Scan for the cell matching the given text and deliver its (x, y) coordinate at center. 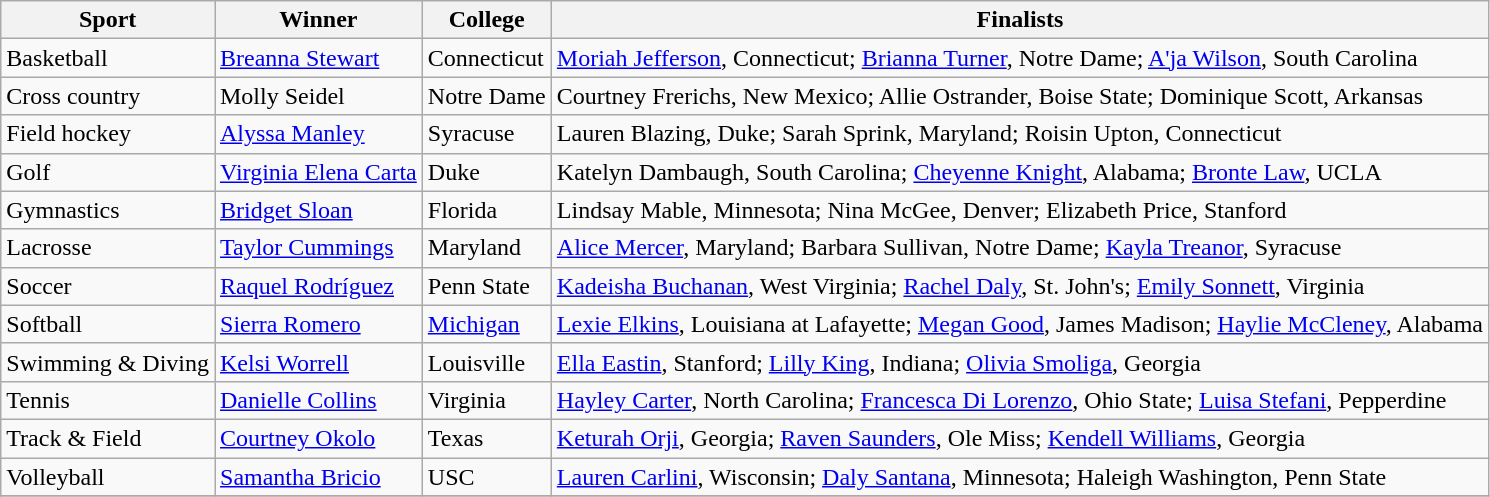
Gymnastics (108, 210)
Samantha Bricio (318, 477)
Cross country (108, 96)
Finalists (1020, 20)
Virginia Elena Carta (318, 172)
Field hockey (108, 134)
Penn State (486, 286)
Connecticut (486, 58)
Soccer (108, 286)
Michigan (486, 324)
Danielle Collins (318, 400)
Alyssa Manley (318, 134)
Kelsi Worrell (318, 362)
Lindsay Mable, Minnesota; Nina McGee, Denver; Elizabeth Price, Stanford (1020, 210)
Courtney Okolo (318, 438)
Katelyn Dambaugh, South Carolina; Cheyenne Knight, Alabama; Bronte Law, UCLA (1020, 172)
Raquel Rodríguez (318, 286)
Taylor Cummings (318, 248)
Texas (486, 438)
Duke (486, 172)
Molly Seidel (318, 96)
Lauren Blazing, Duke; Sarah Sprink, Maryland; Roisin Upton, Connecticut (1020, 134)
Golf (108, 172)
Kadeisha Buchanan, West Virginia; Rachel Daly, St. John's; Emily Sonnett, Virginia (1020, 286)
Syracuse (486, 134)
Ella Eastin, Stanford; Lilly King, Indiana; Olivia Smoliga, Georgia (1020, 362)
Louisville (486, 362)
Breanna Stewart (318, 58)
Alice Mercer, Maryland; Barbara Sullivan, Notre Dame; Kayla Treanor, Syracuse (1020, 248)
Hayley Carter, North Carolina; Francesca Di Lorenzo, Ohio State; Luisa Stefani, Pepperdine (1020, 400)
Lexie Elkins, Louisiana at Lafayette; Megan Good, James Madison; Haylie McCleney, Alabama (1020, 324)
College (486, 20)
Swimming & Diving (108, 362)
Track & Field (108, 438)
Softball (108, 324)
Bridget Sloan (318, 210)
Florida (486, 210)
Virginia (486, 400)
Lacrosse (108, 248)
Moriah Jefferson, Connecticut; Brianna Turner, Notre Dame; A'ja Wilson, South Carolina (1020, 58)
Basketball (108, 58)
Courtney Frerichs, New Mexico; Allie Ostrander, Boise State; Dominique Scott, Arkansas (1020, 96)
Tennis (108, 400)
USC (486, 477)
Lauren Carlini, Wisconsin; Daly Santana, Minnesota; Haleigh Washington, Penn State (1020, 477)
Winner (318, 20)
Sierra Romero (318, 324)
Sport (108, 20)
Notre Dame (486, 96)
Maryland (486, 248)
Keturah Orji, Georgia; Raven Saunders, Ole Miss; Kendell Williams, Georgia (1020, 438)
Volleyball (108, 477)
